Scan for the cell matching the given text and deliver its [x, y] coordinate at center. 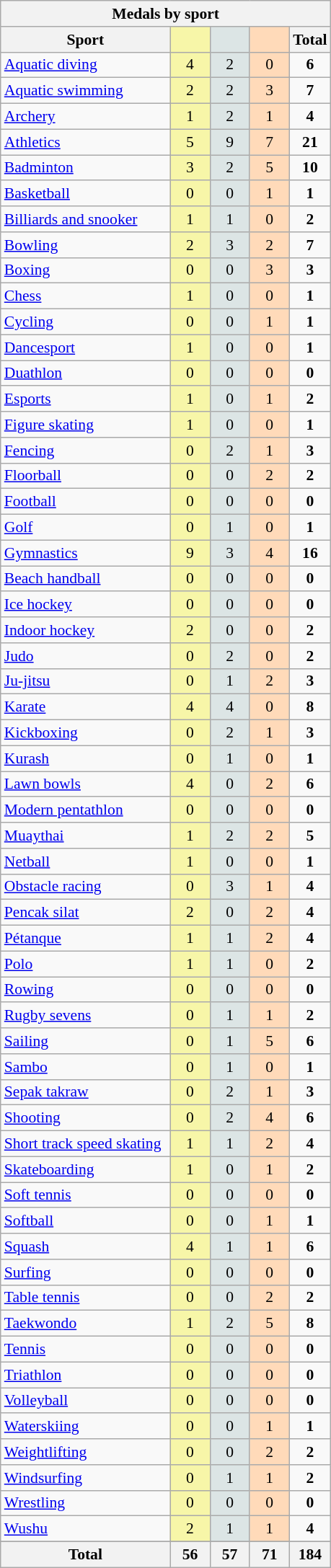
21 [310, 142]
Skateboarding [85, 1169]
16 [310, 553]
Bowling [85, 245]
Surfing [85, 1272]
Pencak silat [85, 913]
Netball [85, 861]
Floorball [85, 476]
Aquatic diving [85, 65]
Judo [85, 656]
Billiards and snooker [85, 219]
56 [190, 1555]
Obstacle racing [85, 887]
Duathlon [85, 373]
Softball [85, 1221]
Football [85, 502]
Pétanque [85, 939]
Sport [85, 40]
Aquatic swimming [85, 91]
Cycling [85, 322]
Athletics [85, 142]
Muaythai [85, 836]
Boxing [85, 270]
Figure skating [85, 425]
Soft tennis [85, 1195]
Shooting [85, 1118]
57 [229, 1555]
Taekwondo [85, 1324]
Sepak takraw [85, 1092]
Indoor hockey [85, 630]
Short track speed skating [85, 1144]
10 [310, 168]
Rugby sevens [85, 1016]
Kurash [85, 758]
Rowing [85, 990]
Wrestling [85, 1503]
Weightlifting [85, 1452]
Squash [85, 1246]
Tennis [85, 1350]
Medals by sport [166, 14]
Sailing [85, 1041]
Dancesport [85, 347]
Polo [85, 964]
Ju-jitsu [85, 681]
Waterskiing [85, 1427]
Beach handball [85, 579]
Archery [85, 117]
Windsurfing [85, 1478]
Basketball [85, 194]
Wushu [85, 1529]
Golf [85, 528]
Modern pentathlon [85, 810]
Volleyball [85, 1401]
71 [270, 1555]
Table tennis [85, 1298]
Badminton [85, 168]
Sambo [85, 1067]
Kickboxing [85, 733]
Triathlon [85, 1375]
Lawn bowls [85, 784]
184 [310, 1555]
Gymnastics [85, 553]
Karate [85, 707]
Esports [85, 399]
Fencing [85, 451]
Chess [85, 296]
Ice hockey [85, 605]
